Pinpoint the cell where the given text exists, returning its [X, Y] midpoint coordinate. 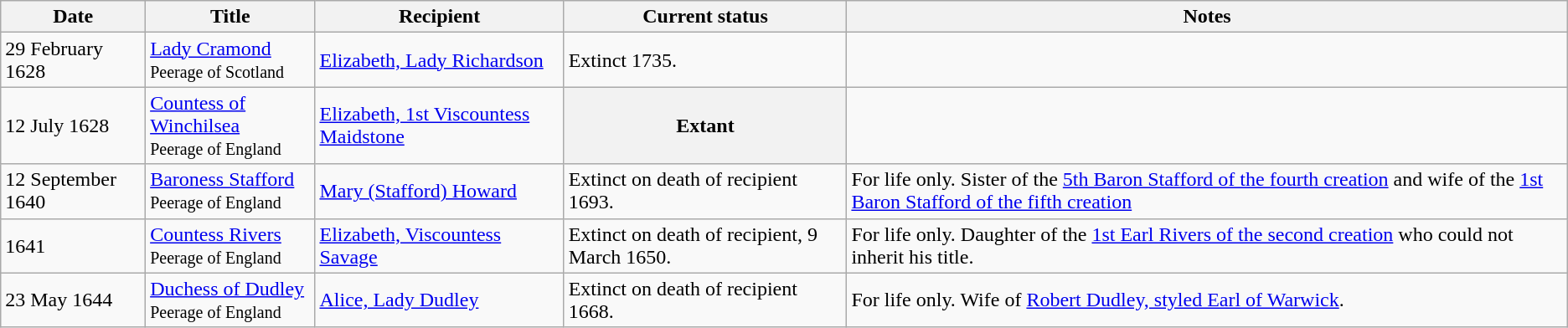
Countess RiversPeerage of England [230, 246]
Notes [1207, 17]
For life only. Daughter of the 1st Earl Rivers of the second creation who could not inherit his title. [1207, 246]
Elizabeth, 1st Viscountess Maidstone [439, 126]
12 July 1628 [74, 126]
12 September 1640 [74, 191]
For life only. Wife of Robert Dudley, styled Earl of Warwick. [1207, 300]
Countess of WinchilseaPeerage of England [230, 126]
Extinct 1735. [705, 60]
Lady CramondPeerage of Scotland [230, 60]
Extinct on death of recipient 1668. [705, 300]
Alice, Lady Dudley [439, 300]
Extinct on death of recipient 1693. [705, 191]
Elizabeth, Lady Richardson [439, 60]
29 February 1628 [74, 60]
23 May 1644 [74, 300]
Baroness StaffordPeerage of England [230, 191]
Title [230, 17]
Mary (Stafford) Howard [439, 191]
Elizabeth, Viscountess Savage [439, 246]
Extant [705, 126]
1641 [74, 246]
Date [74, 17]
Extinct on death of recipient, 9 March 1650. [705, 246]
Duchess of DudleyPeerage of England [230, 300]
Current status [705, 17]
Recipient [439, 17]
For life only. Sister of the 5th Baron Stafford of the fourth creation and wife of the 1st Baron Stafford of the fifth creation [1207, 191]
